Extract the [X, Y] coordinate from the center of the cell holding the provided text.  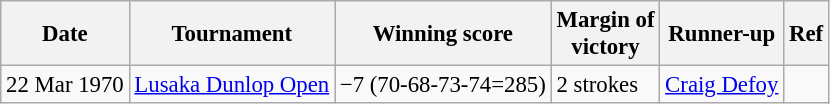
Ref [806, 34]
Runner-up [722, 34]
Tournament [232, 34]
Margin ofvictory [606, 34]
Craig Defoy [722, 85]
Date [65, 34]
Lusaka Dunlop Open [232, 85]
22 Mar 1970 [65, 85]
2 strokes [606, 85]
Winning score [444, 34]
−7 (70-68-73-74=285) [444, 85]
